Output the (X, Y) coordinate of the center of the cell containing the given text.  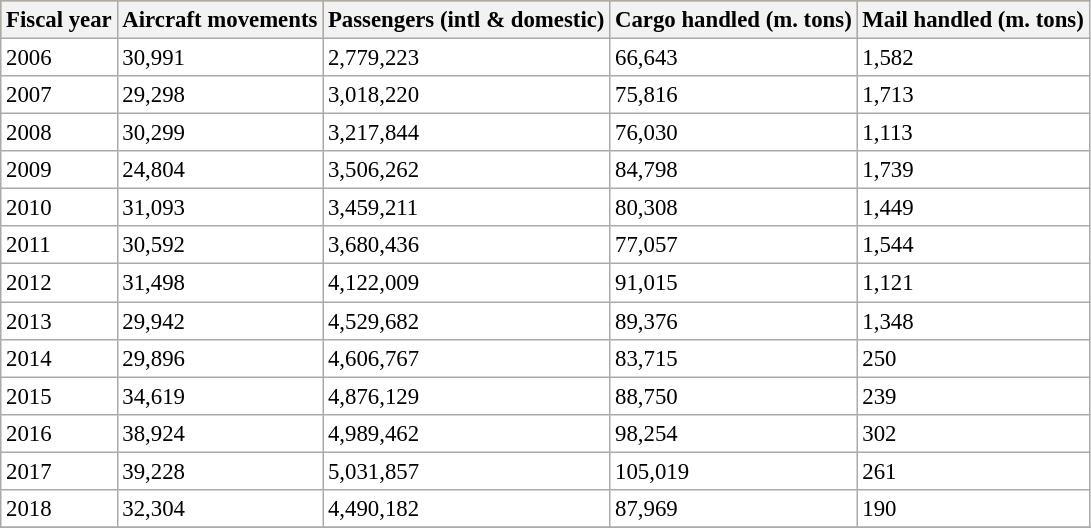
34,619 (220, 396)
32,304 (220, 509)
91,015 (734, 283)
2017 (59, 471)
Passengers (intl & domestic) (466, 20)
5,031,857 (466, 471)
30,299 (220, 133)
29,298 (220, 95)
89,376 (734, 321)
3,680,436 (466, 245)
4,529,682 (466, 321)
80,308 (734, 208)
38,924 (220, 433)
Fiscal year (59, 20)
190 (973, 509)
2018 (59, 509)
2012 (59, 283)
4,606,767 (466, 358)
88,750 (734, 396)
39,228 (220, 471)
29,896 (220, 358)
2009 (59, 170)
31,093 (220, 208)
Aircraft movements (220, 20)
83,715 (734, 358)
24,804 (220, 170)
1,713 (973, 95)
30,592 (220, 245)
2008 (59, 133)
2006 (59, 58)
Cargo handled (m. tons) (734, 20)
2014 (59, 358)
76,030 (734, 133)
2,779,223 (466, 58)
4,989,462 (466, 433)
3,459,211 (466, 208)
77,057 (734, 245)
2015 (59, 396)
66,643 (734, 58)
250 (973, 358)
2011 (59, 245)
1,582 (973, 58)
302 (973, 433)
4,876,129 (466, 396)
2016 (59, 433)
98,254 (734, 433)
1,113 (973, 133)
1,449 (973, 208)
87,969 (734, 509)
1,121 (973, 283)
30,991 (220, 58)
29,942 (220, 321)
4,490,182 (466, 509)
75,816 (734, 95)
3,018,220 (466, 95)
Mail handled (m. tons) (973, 20)
1,544 (973, 245)
3,217,844 (466, 133)
31,498 (220, 283)
2013 (59, 321)
1,348 (973, 321)
2007 (59, 95)
261 (973, 471)
4,122,009 (466, 283)
84,798 (734, 170)
1,739 (973, 170)
2010 (59, 208)
105,019 (734, 471)
239 (973, 396)
3,506,262 (466, 170)
